Extract the [x, y] coordinate from the center of the cell holding the provided text.  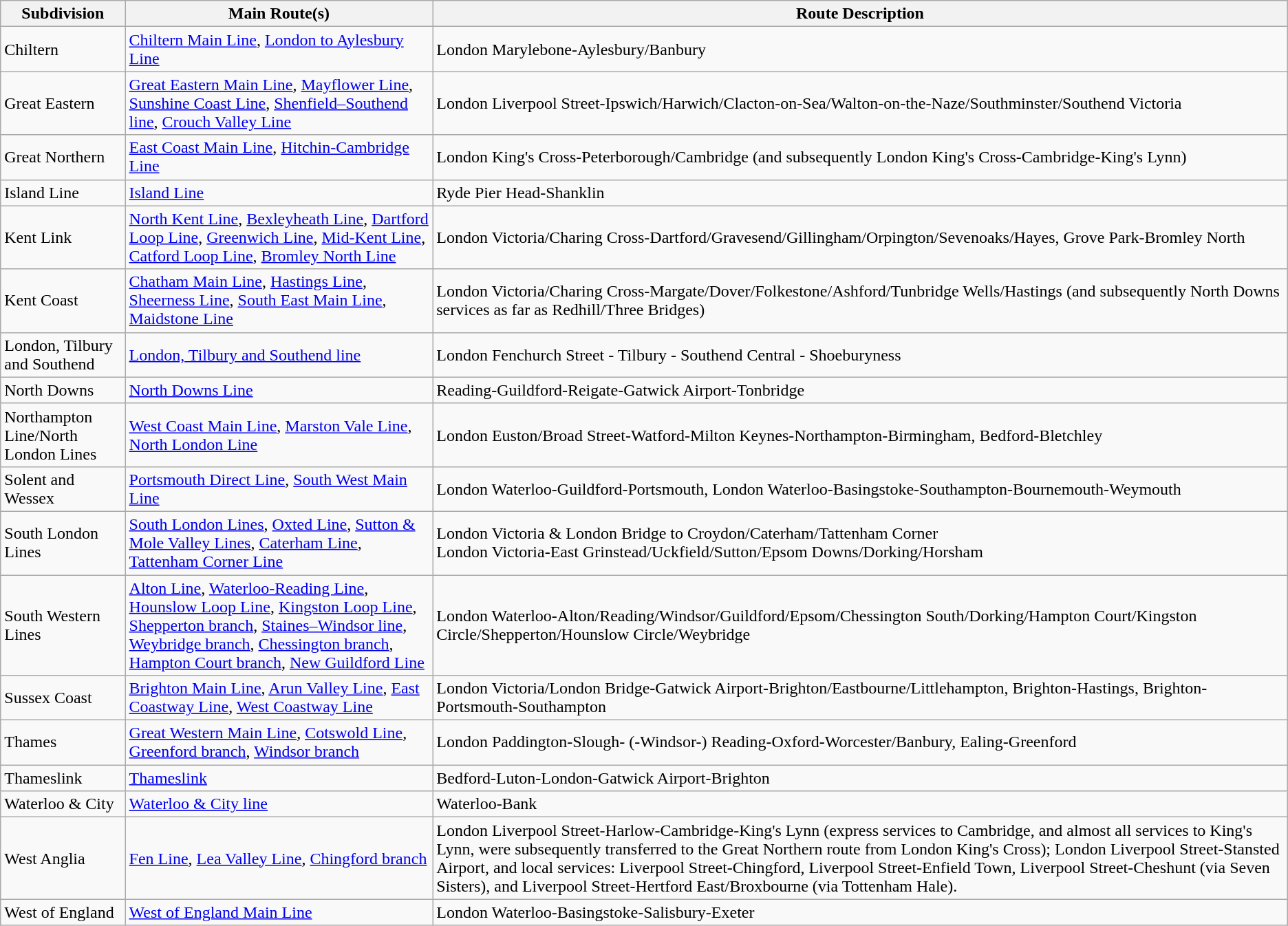
London Victoria & London Bridge to Croydon/Caterham/Tattenham CornerLondon Victoria-East Grinstead/Uckfield/Sutton/Epsom Downs/Dorking/Horsham [860, 543]
South London Lines [63, 543]
London Liverpool Street-Ipswich/Harwich/Clacton-on-Sea/Walton-on-the-Naze/Southminster/Southend Victoria [860, 103]
London King's Cross-Peterborough/Cambridge (and subsequently London King's Cross-Cambridge-King's Lynn) [860, 157]
Great Northern [63, 157]
Portsmouth Direct Line, South West Main Line [279, 488]
Sussex Coast [63, 698]
London, Tilbury and Southend line [279, 355]
East Coast Main Line, Hitchin-Cambridge Line [279, 157]
Fen Line, Lea Valley Line, Chingford branch [279, 859]
North Downs Line [279, 390]
Ryde Pier Head-Shanklin [860, 193]
North Downs [63, 390]
London Marylebone-Aylesbury/Banbury [860, 50]
Great Eastern [63, 103]
Reading-Guildford-Reigate-Gatwick Airport-Tonbridge [860, 390]
Route Description [860, 14]
London Euston/Broad Street-Watford-Milton Keynes-Northampton-Birmingham, Bedford-Bletchley [860, 435]
London Waterloo-Guildford-Portsmouth, London Waterloo-Basingstoke-Southampton-Bournemouth-Weymouth [860, 488]
Chatham Main Line, Hastings Line, Sheerness Line, South East Main Line, Maidstone Line [279, 301]
Solent and Wessex [63, 488]
London Victoria/Charing Cross-Dartford/Gravesend/Gillingham/Orpington/Sevenoaks/Hayes, Grove Park-Bromley North [860, 237]
Chiltern Main Line, London to Aylesbury Line [279, 50]
London Waterloo-Basingstoke-Salisbury-Exeter [860, 912]
Waterloo-Bank [860, 804]
Waterloo & City [63, 804]
Bedford-Luton-London-Gatwick Airport-Brighton [860, 778]
Great Western Main Line, Cotswold Line, Greenford branch, Windsor branch [279, 743]
Subdivision [63, 14]
Main Route(s) [279, 14]
Kent Link [63, 237]
West of England [63, 912]
Chiltern [63, 50]
London Fenchurch Street - Tilbury - Southend Central - Shoeburyness [860, 355]
Waterloo & City line [279, 804]
Thames [63, 743]
South Western Lines [63, 625]
London Waterloo-Alton/Reading/Windsor/Guildford/Epsom/Chessington South/Dorking/Hampton Court/Kingston Circle/Shepperton/Hounslow Circle/Weybridge [860, 625]
Brighton Main Line, Arun Valley Line, East Coastway Line, West Coastway Line [279, 698]
London Victoria/London Bridge-Gatwick Airport-Brighton/Eastbourne/Littlehampton, Brighton-Hastings, Brighton-Portsmouth-Southampton [860, 698]
Northampton Line/North London Lines [63, 435]
London Paddington-Slough- (-Windsor-) Reading-Oxford-Worcester/Banbury, Ealing-Greenford [860, 743]
West of England Main Line [279, 912]
South London Lines, Oxted Line, Sutton & Mole Valley Lines, Caterham Line, Tattenham Corner Line [279, 543]
West Coast Main Line, Marston Vale Line, North London Line [279, 435]
London, Tilbury and Southend [63, 355]
West Anglia [63, 859]
Great Eastern Main Line, Mayflower Line, Sunshine Coast Line, Shenfield–Southend line, Crouch Valley Line [279, 103]
Kent Coast [63, 301]
North Kent Line, Bexleyheath Line, Dartford Loop Line, Greenwich Line, Mid-Kent Line, Catford Loop Line, Bromley North Line [279, 237]
